Identify which cell holds the provided text, then report its (x, y) central coordinate. 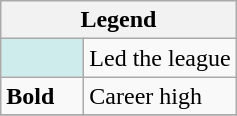
Legend (118, 20)
Career high (160, 96)
Bold (42, 96)
Led the league (160, 58)
